Find where the given text appears and provide that cell's center as [x, y] coordinate. 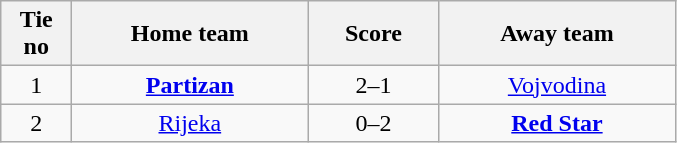
Partizan [190, 85]
Home team [190, 34]
2 [36, 123]
Vojvodina [557, 85]
Tie no [36, 34]
1 [36, 85]
Red Star [557, 123]
Away team [557, 34]
2–1 [374, 85]
Rijeka [190, 123]
Score [374, 34]
0–2 [374, 123]
